Return [X, Y] of the center of cell containing provided text 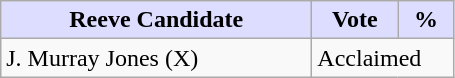
Reeve Candidate [156, 20]
J. Murray Jones (X) [156, 58]
Vote [355, 20]
% [426, 20]
Acclaimed [383, 58]
